Provide the [x, y] coordinate of the cell's center where the given text is located.  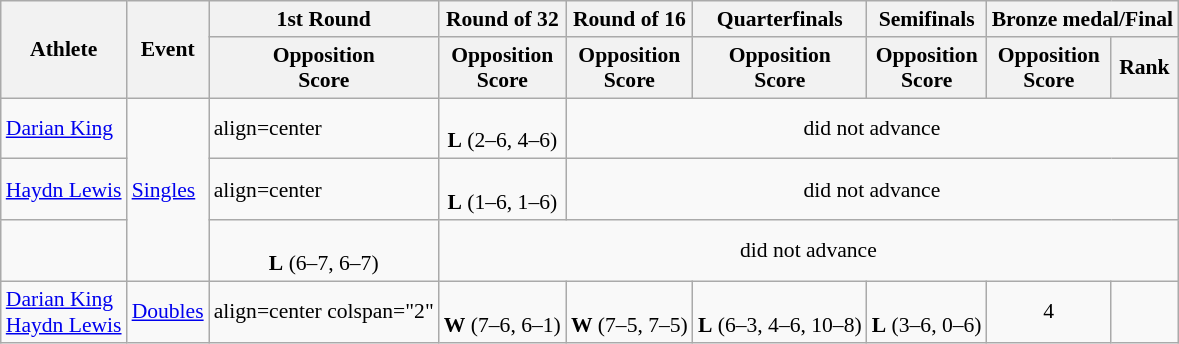
4 [1049, 312]
L (3–6, 0–6) [927, 312]
1st Round [324, 19]
L (6–3, 4–6, 10–8) [780, 312]
Round of 32 [502, 19]
Doubles [168, 312]
Rank [1144, 68]
L (6–7, 6–7) [324, 250]
Event [168, 50]
Round of 16 [630, 19]
align=center colspan="2" [324, 312]
L (1–6, 1–6) [502, 190]
Athlete [64, 50]
Quarterfinals [780, 19]
Darian King [64, 128]
W (7–5, 7–5) [630, 312]
Semifinals [927, 19]
Singles [168, 190]
L (2–6, 4–6) [502, 128]
Darian KingHaydn Lewis [64, 312]
Haydn Lewis [64, 190]
Bronze medal/Final [1082, 19]
W (7–6, 6–1) [502, 312]
